Scan for the cell matching the given text and deliver its (X, Y) coordinate at center. 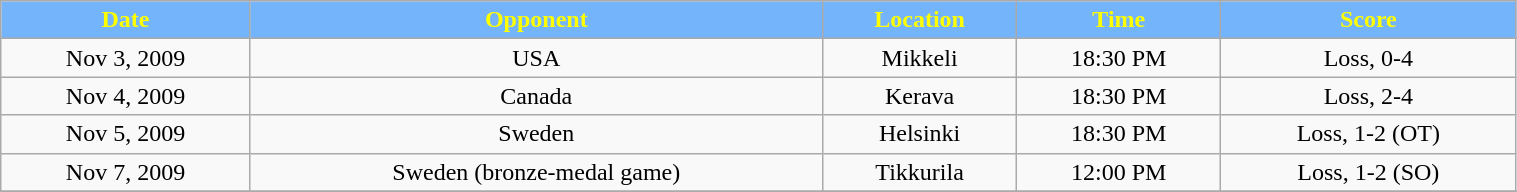
Helsinki (920, 134)
Kerava (920, 96)
Score (1368, 20)
USA (536, 58)
Loss, 0-4 (1368, 58)
Nov 4, 2009 (126, 96)
Canada (536, 96)
Mikkeli (920, 58)
Tikkurila (920, 172)
Nov 5, 2009 (126, 134)
Sweden (bronze-medal game) (536, 172)
Loss, 1-2 (OT) (1368, 134)
Opponent (536, 20)
Sweden (536, 134)
Loss, 2-4 (1368, 96)
Nov 3, 2009 (126, 58)
Nov 7, 2009 (126, 172)
Date (126, 20)
Time (1119, 20)
12:00 PM (1119, 172)
Loss, 1-2 (SO) (1368, 172)
Location (920, 20)
